Determine the (x, y) coordinate at the center of the cell enclosing the given text.  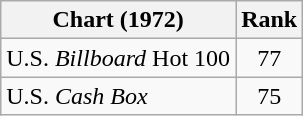
75 (270, 96)
U.S. Billboard Hot 100 (118, 58)
77 (270, 58)
Rank (270, 20)
U.S. Cash Box (118, 96)
Chart (1972) (118, 20)
